Return (X, Y) of the center of cell containing provided text 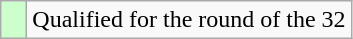
Qualified for the round of the 32 (189, 20)
